Identify which cell holds the provided text, then report its [x, y] central coordinate. 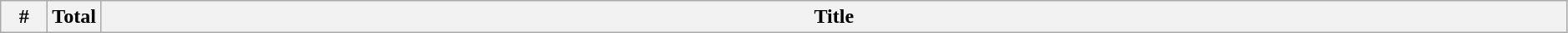
Total [74, 17]
# [24, 17]
Title [834, 17]
